Provide the [x, y] coordinate of the cell's center where the given text is located.  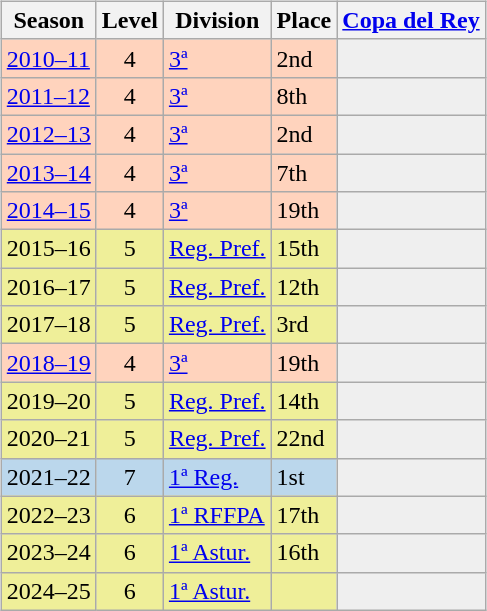
7th [304, 173]
2015–16 [48, 249]
22nd [304, 439]
2013–14 [48, 173]
2012–13 [48, 134]
2019–20 [48, 401]
16th [304, 553]
2014–15 [48, 211]
15th [304, 249]
2011–12 [48, 96]
Division [217, 20]
7 [130, 477]
17th [304, 515]
Copa del Rey [411, 20]
12th [304, 287]
2021–22 [48, 477]
2016–17 [48, 287]
2022–23 [48, 515]
3rd [304, 325]
Season [48, 20]
8th [304, 96]
Place [304, 20]
1st [304, 477]
2024–25 [48, 591]
1ª Reg. [217, 477]
1ª RFFPA [217, 515]
2018–19 [48, 363]
14th [304, 401]
2010–11 [48, 58]
2023–24 [48, 553]
2017–18 [48, 325]
2020–21 [48, 439]
Level [130, 20]
